Extract the (X, Y) coordinate from the center of the cell holding the provided text.  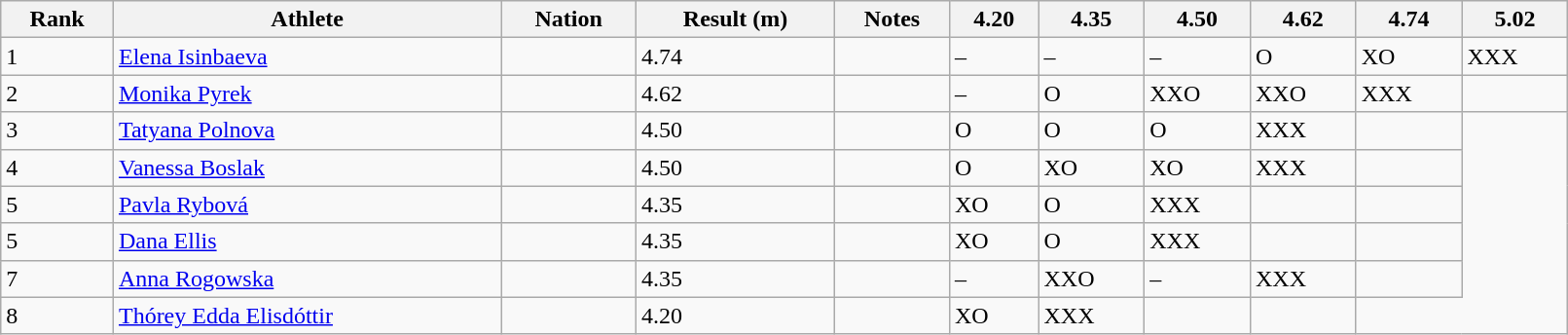
Rank (57, 19)
Notes (893, 19)
Thórey Edda Elisdóttir (307, 316)
3 (57, 130)
Result (m) (735, 19)
Nation (568, 19)
Anna Rogowska (307, 279)
Tatyana Polnova (307, 130)
Elena Isinbaeva (307, 56)
8 (57, 316)
Pavla Rybová (307, 205)
7 (57, 279)
2 (57, 93)
5.02 (1514, 19)
Vanessa Boslak (307, 167)
1 (57, 56)
4 (57, 167)
Dana Ellis (307, 242)
Monika Pyrek (307, 93)
Athlete (307, 19)
